For the text-containing cell, return its midpoint in (x, y) coordinate format. 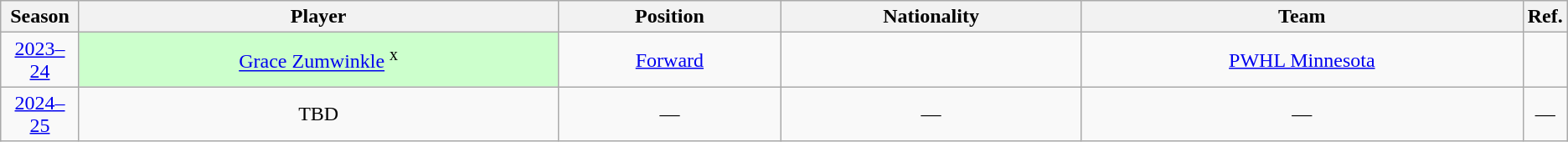
2024–25 (40, 114)
Nationality (931, 17)
Forward (670, 60)
Ref. (1545, 17)
2023–24 (40, 60)
Season (40, 17)
Player (318, 17)
Position (670, 17)
TBD (318, 114)
Team (1302, 17)
PWHL Minnesota (1302, 60)
Grace Zumwinkle x (318, 60)
